Determine the (x, y) coordinate at the center of the cell enclosing the given text.  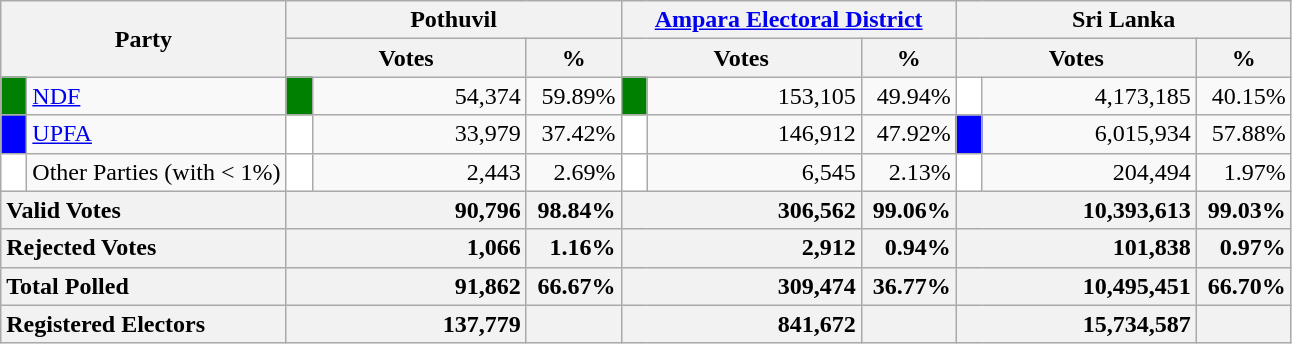
6,545 (754, 172)
33,979 (419, 134)
98.84% (574, 210)
59.89% (574, 96)
2.69% (574, 172)
153,105 (754, 96)
90,796 (406, 210)
101,838 (1076, 248)
10,495,451 (1076, 286)
Ampara Electoral District (788, 20)
1.97% (1244, 172)
6,015,934 (1089, 134)
Party (144, 39)
15,734,587 (1076, 324)
36.77% (908, 286)
54,374 (419, 96)
1,066 (406, 248)
306,562 (741, 210)
47.92% (908, 134)
2,912 (741, 248)
Valid Votes (144, 210)
99.03% (1244, 210)
1.16% (574, 248)
309,474 (741, 286)
146,912 (754, 134)
Other Parties (with < 1%) (156, 172)
2.13% (908, 172)
4,173,185 (1089, 96)
40.15% (1244, 96)
66.70% (1244, 286)
49.94% (908, 96)
66.67% (574, 286)
0.97% (1244, 248)
NDF (156, 96)
UPFA (156, 134)
Sri Lanka (1124, 20)
99.06% (908, 210)
0.94% (908, 248)
37.42% (574, 134)
841,672 (741, 324)
137,779 (406, 324)
204,494 (1089, 172)
57.88% (1244, 134)
Rejected Votes (144, 248)
91,862 (406, 286)
2,443 (419, 172)
Pothuvil (454, 20)
Total Polled (144, 286)
Registered Electors (144, 324)
10,393,613 (1076, 210)
